Locate the cell with the specified text and output its [x, y] center coordinate. 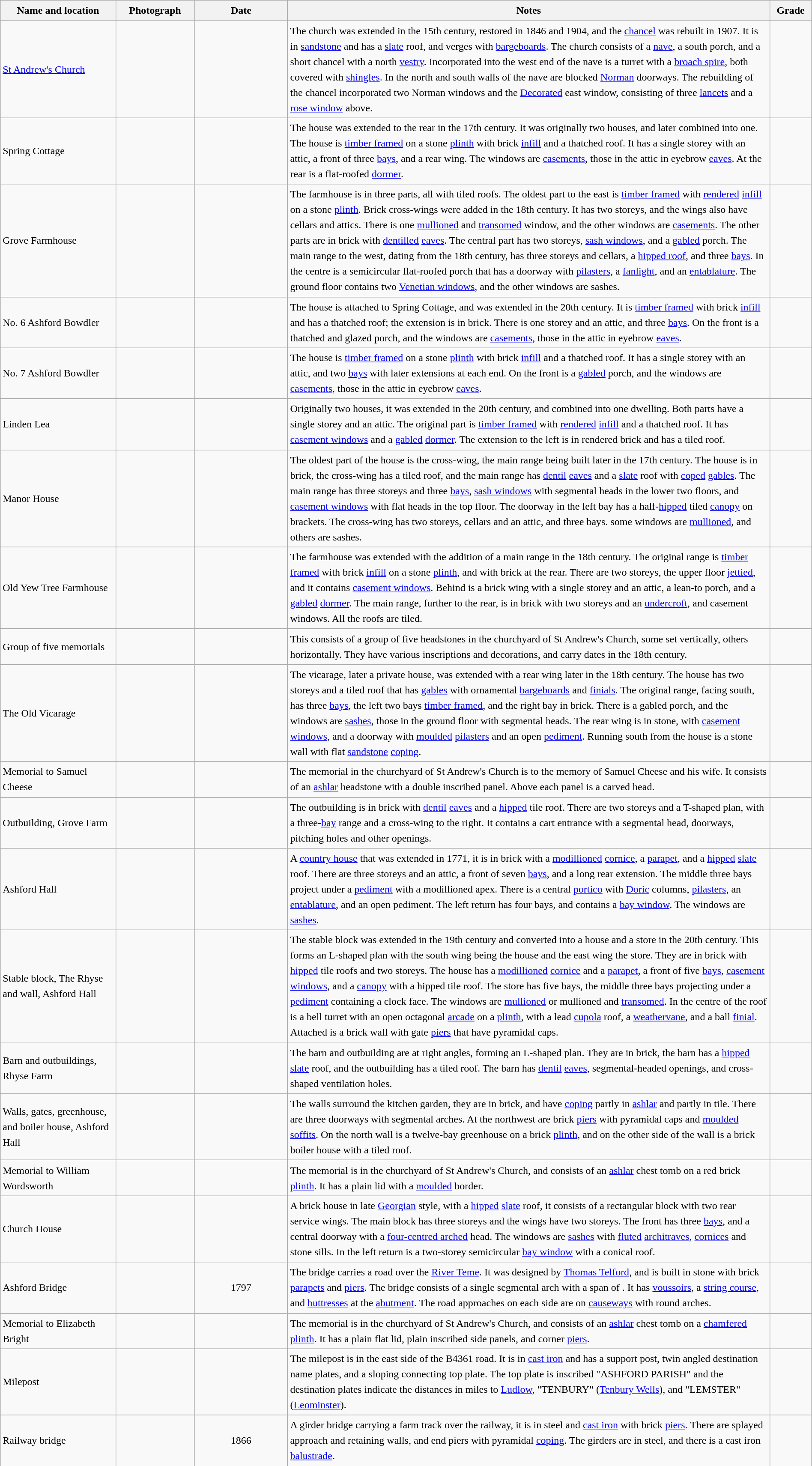
Ashford Bridge [58, 1287]
Outbuilding, Grove Farm [58, 823]
Ashford Hall [58, 889]
Photograph [155, 10]
Manor House [58, 499]
Church House [58, 1229]
No. 6 Ashford Bowdler [58, 322]
Railway bridge [58, 1441]
Stable block, The Rhyse and wall, Ashford Hall [58, 987]
Barn and outbuildings, Rhyse Farm [58, 1068]
Notes [528, 10]
Name and location [58, 10]
Memorial to William Wordsworth [58, 1178]
Walls, gates, greenhouse, and boiler house, Ashford Hall [58, 1127]
No. 7 Ashford Bowdler [58, 373]
St Andrew's Church [58, 69]
Linden Lea [58, 424]
The Old Vicarage [58, 713]
Grove Farmhouse [58, 241]
Grade [791, 10]
Milepost [58, 1382]
Spring Cottage [58, 151]
Group of five memorials [58, 647]
Old Yew Tree Farmhouse [58, 588]
Memorial to Elizabeth Bright [58, 1331]
1866 [241, 1441]
Memorial to Samuel Cheese [58, 779]
1797 [241, 1287]
Date [241, 10]
